Detect which cell encompasses the target text, then output its [x, y] center coordinate. 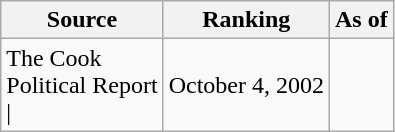
Ranking [246, 20]
The CookPolitical Report| [82, 85]
As of [361, 20]
Source [82, 20]
October 4, 2002 [246, 85]
